Locate the cell with the specified text and output its (x, y) center coordinate. 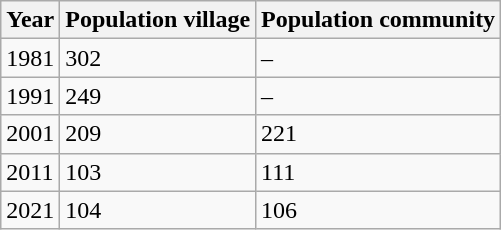
209 (158, 134)
Population community (378, 20)
111 (378, 172)
103 (158, 172)
Year (30, 20)
249 (158, 96)
104 (158, 210)
Population village (158, 20)
221 (378, 134)
2011 (30, 172)
302 (158, 58)
2001 (30, 134)
1991 (30, 96)
2021 (30, 210)
1981 (30, 58)
106 (378, 210)
